Find where the given text appears and provide that cell's center as (x, y) coordinate. 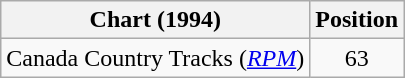
Canada Country Tracks (RPM) (156, 58)
63 (357, 58)
Chart (1994) (156, 20)
Position (357, 20)
